Identify which cell holds the provided text, then report its [x, y] central coordinate. 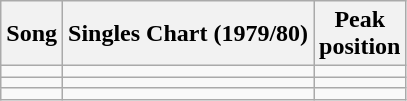
Song [32, 34]
Singles Chart (1979/80) [188, 34]
Peakposition [360, 34]
